Find where the given text appears and provide that cell's center as (X, Y) coordinate. 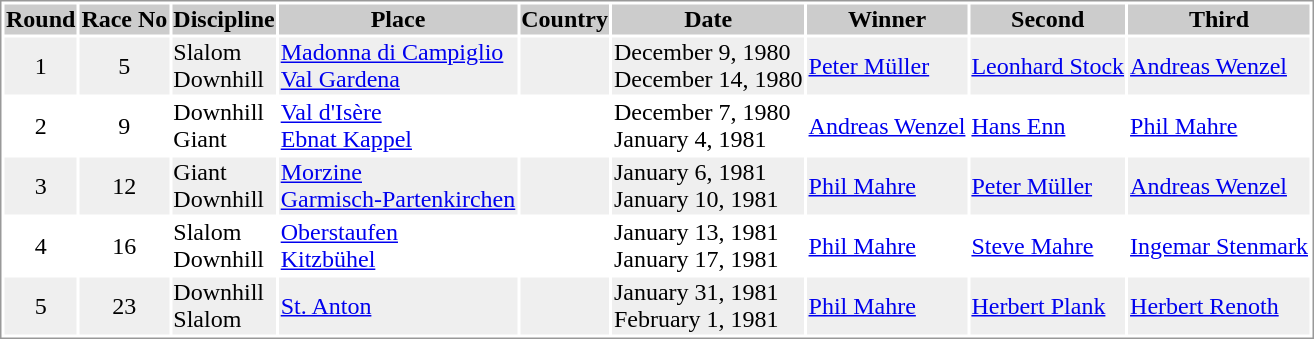
1 (40, 66)
Round (40, 19)
MorzineGarmisch-Partenkirchen (398, 186)
Third (1220, 19)
Herbert Plank (1048, 306)
December 7, 1980January 4, 1981 (708, 126)
12 (124, 186)
Winner (887, 19)
4 (40, 246)
January 31, 1981February 1, 1981 (708, 306)
DownhillGiant (224, 126)
Val d'IsèreEbnat Kappel (398, 126)
Steve Mahre (1048, 246)
16 (124, 246)
DownhillSlalom (224, 306)
Place (398, 19)
Herbert Renoth (1220, 306)
January 6, 1981January 10, 1981 (708, 186)
GiantDownhill (224, 186)
Date (708, 19)
3 (40, 186)
Second (1048, 19)
Hans Enn (1048, 126)
Leonhard Stock (1048, 66)
December 9, 1980December 14, 1980 (708, 66)
Discipline (224, 19)
Country (565, 19)
2 (40, 126)
Race No (124, 19)
OberstaufenKitzbühel (398, 246)
Ingemar Stenmark (1220, 246)
9 (124, 126)
January 13, 1981January 17, 1981 (708, 246)
St. Anton (398, 306)
Madonna di CampiglioVal Gardena (398, 66)
23 (124, 306)
